From the cell containing the given text, extract its center point as [x, y] coordinate. 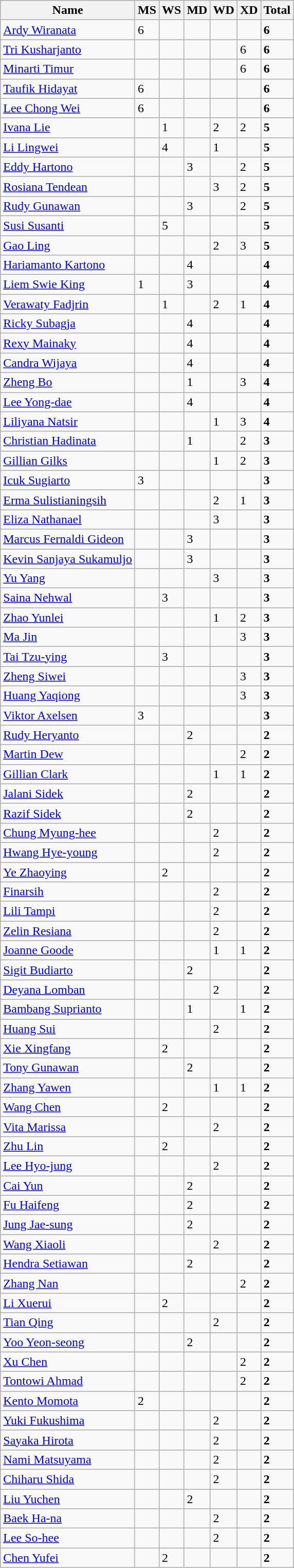
Name [68, 10]
Minarti Timur [68, 69]
Razif Sidek [68, 813]
Kento Momota [68, 1401]
Lee Yong-dae [68, 402]
Taufik Hidayat [68, 89]
Ardy Wiranata [68, 30]
Liu Yuchen [68, 1499]
Lee Hyo-jung [68, 1166]
Zheng Bo [68, 382]
Zhang Nan [68, 1283]
Huang Yaqiong [68, 696]
Tai Tzu-ying [68, 657]
Li Lingwei [68, 147]
Zelin Resiana [68, 931]
Eliza Nathanael [68, 519]
Liem Swie King [68, 285]
Eddy Hartono [68, 167]
Chen Yufei [68, 1558]
Kevin Sanjaya Sukamuljo [68, 558]
Tony Gunawan [68, 1068]
Tian Qing [68, 1323]
MD [197, 10]
Xu Chen [68, 1362]
Ivana Lie [68, 128]
Ricky Subagja [68, 324]
Sayaka Hirota [68, 1440]
Zhu Lin [68, 1146]
Chiharu Shida [68, 1479]
Rosiana Tendean [68, 186]
Susi Susanti [68, 225]
Viktor Axelsen [68, 715]
Rexy Mainaky [68, 343]
Hariamanto Kartono [68, 265]
XD [249, 10]
Icuk Sugiarto [68, 480]
Baek Ha-na [68, 1519]
Ma Jin [68, 637]
Liliyana Natsir [68, 421]
Cai Yun [68, 1185]
Gillian Gilks [68, 461]
Gillian Clark [68, 774]
Gao Ling [68, 245]
Hwang Hye-young [68, 852]
WD [224, 10]
Zhang Yawen [68, 1087]
Martin Dew [68, 754]
Wang Xiaoli [68, 1244]
MS [147, 10]
Total [277, 10]
Xie Xingfang [68, 1048]
Erma Sulistianingsih [68, 500]
Saina Nehwal [68, 598]
Lili Tampi [68, 911]
Finarsih [68, 892]
Chung Myung-hee [68, 833]
Wang Chen [68, 1107]
Zheng Siwei [68, 676]
Rudy Heryanto [68, 735]
Vita Marissa [68, 1126]
Jung Jae-sung [68, 1225]
Zhao Yunlei [68, 618]
Sigit Budiarto [68, 970]
Lee So-hee [68, 1538]
Jalani Sidek [68, 794]
WS [172, 10]
Fu Haifeng [68, 1205]
Tontowi Ahmad [68, 1381]
Yuki Fukushima [68, 1420]
Joanne Goode [68, 950]
Tri Kusharjanto [68, 49]
Deyana Lomban [68, 990]
Verawaty Fadjrin [68, 304]
Li Xuerui [68, 1303]
Lee Chong Wei [68, 108]
Christian Hadinata [68, 441]
Candra Wijaya [68, 363]
Nami Matsuyama [68, 1459]
Ye Zhaoying [68, 872]
Huang Sui [68, 1029]
Yoo Yeon-seong [68, 1342]
Rudy Gunawan [68, 206]
Marcus Fernaldi Gideon [68, 539]
Yu Yang [68, 578]
Hendra Setiawan [68, 1264]
Bambang Suprianto [68, 1009]
